Identify which cell holds the provided text, then report its [x, y] central coordinate. 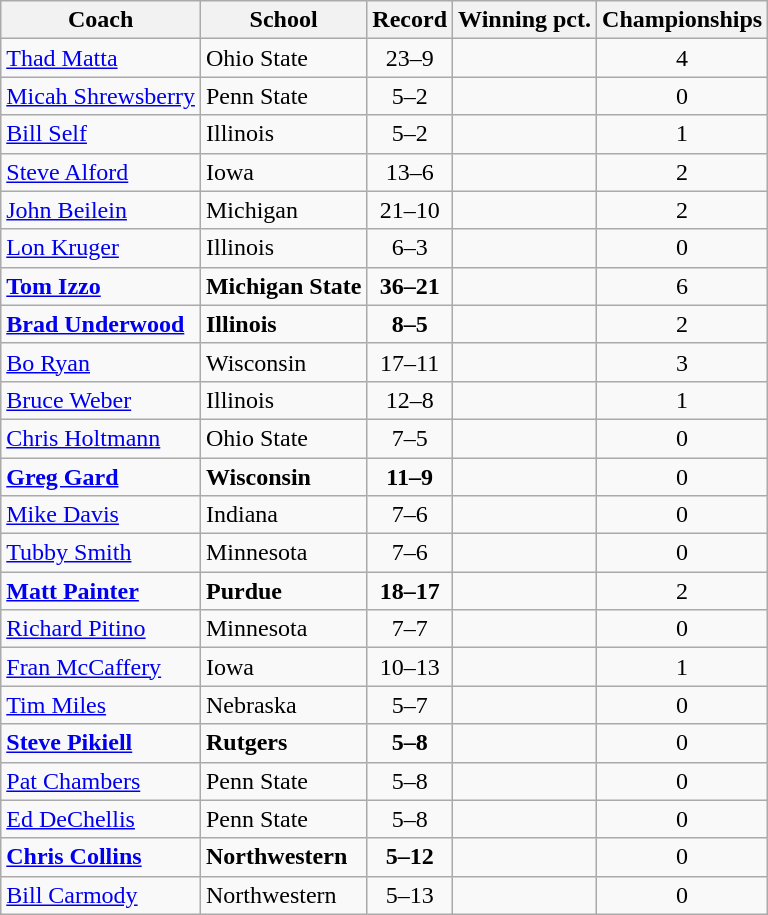
Nebraska [283, 705]
17–11 [410, 362]
Pat Chambers [101, 781]
Michigan [283, 210]
Tim Miles [101, 705]
Ed DeChellis [101, 819]
7–5 [410, 438]
Coach [101, 20]
Matt Painter [101, 591]
Greg Gard [101, 477]
Michigan State [283, 286]
Indiana [283, 515]
Championships [682, 20]
Thad Matta [101, 58]
Bruce Weber [101, 400]
Lon Kruger [101, 248]
Record [410, 20]
Chris Holtmann [101, 438]
Tom Izzo [101, 286]
Mike Davis [101, 515]
23–9 [410, 58]
Micah Shrewsberry [101, 96]
Purdue [283, 591]
Bo Ryan [101, 362]
Bill Self [101, 134]
7–7 [410, 629]
Winning pct. [525, 20]
3 [682, 362]
6 [682, 286]
Richard Pitino [101, 629]
11–9 [410, 477]
18–17 [410, 591]
10–13 [410, 667]
John Beilein [101, 210]
School [283, 20]
21–10 [410, 210]
12–8 [410, 400]
Brad Underwood [101, 324]
13–6 [410, 172]
36–21 [410, 286]
8–5 [410, 324]
Steve Pikiell [101, 743]
Rutgers [283, 743]
5–12 [410, 857]
4 [682, 58]
6–3 [410, 248]
Tubby Smith [101, 553]
Chris Collins [101, 857]
Fran McCaffery [101, 667]
Bill Carmody [101, 895]
Steve Alford [101, 172]
5–7 [410, 705]
5–13 [410, 895]
